Pinpoint the cell where the given text exists, returning its (X, Y) midpoint coordinate. 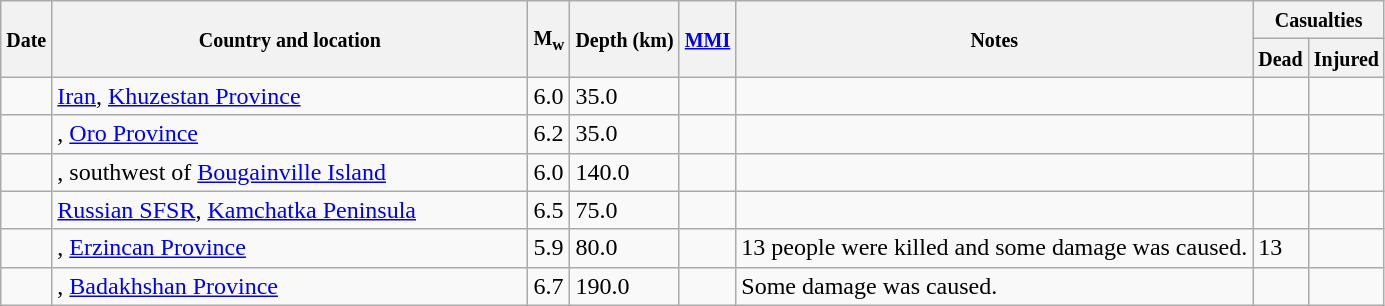
Notes (994, 39)
MMI (708, 39)
5.9 (549, 248)
Some damage was caused. (994, 286)
13 people were killed and some damage was caused. (994, 248)
6.2 (549, 134)
Casualties (1319, 20)
, Badakhshan Province (290, 286)
, Erzincan Province (290, 248)
Injured (1346, 58)
, Oro Province (290, 134)
Depth (km) (624, 39)
Date (26, 39)
75.0 (624, 210)
80.0 (624, 248)
6.7 (549, 286)
190.0 (624, 286)
Dead (1281, 58)
13 (1281, 248)
6.5 (549, 210)
140.0 (624, 172)
, southwest of Bougainville Island (290, 172)
Country and location (290, 39)
Mw (549, 39)
Russian SFSR, Kamchatka Peninsula (290, 210)
Iran, Khuzestan Province (290, 96)
